Pinpoint the cell where the given text exists, returning its (X, Y) midpoint coordinate. 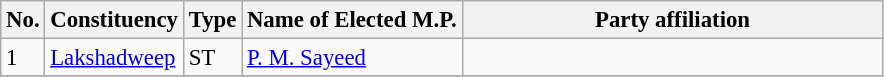
Constituency (114, 20)
No. (23, 20)
Lakshadweep (114, 58)
1 (23, 58)
ST (212, 58)
Party affiliation (672, 20)
Name of Elected M.P. (352, 20)
P. M. Sayeed (352, 58)
Type (212, 20)
